Identify which cell holds the provided text, then report its (X, Y) central coordinate. 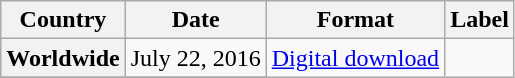
Date (196, 20)
Country (63, 20)
Digital download (355, 58)
Worldwide (63, 58)
July 22, 2016 (196, 58)
Label (480, 20)
Format (355, 20)
